Determine the [X, Y] coordinate at the center of the cell enclosing the given text.  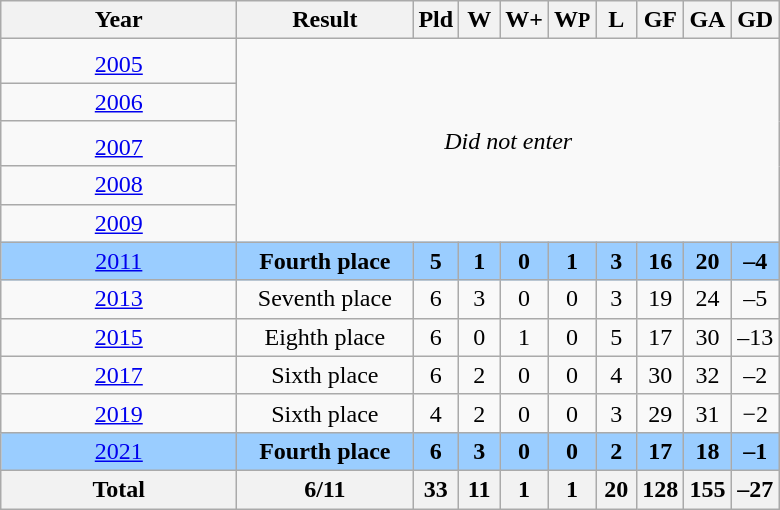
2006 [119, 102]
−2 [756, 413]
32 [708, 375]
GD [756, 20]
–2 [756, 375]
2011 [119, 261]
11 [480, 489]
18 [708, 451]
Result [325, 20]
155 [708, 489]
16 [660, 261]
2015 [119, 337]
2019 [119, 413]
6/11 [325, 489]
W+ [524, 20]
–5 [756, 299]
19 [660, 299]
2007 [119, 144]
GA [708, 20]
Year [119, 20]
2013 [119, 299]
31 [708, 413]
2021 [119, 451]
–4 [756, 261]
L [616, 20]
24 [708, 299]
2009 [119, 223]
–1 [756, 451]
33 [436, 489]
W [480, 20]
Total [119, 489]
–13 [756, 337]
29 [660, 413]
2017 [119, 375]
Pld [436, 20]
2005 [119, 62]
Did not enter [508, 140]
WP [572, 20]
2008 [119, 185]
Eighth place [325, 337]
Seventh place [325, 299]
–27 [756, 489]
GF [660, 20]
128 [660, 489]
